Determine the [X, Y] coordinate at the center of the cell enclosing the given text.  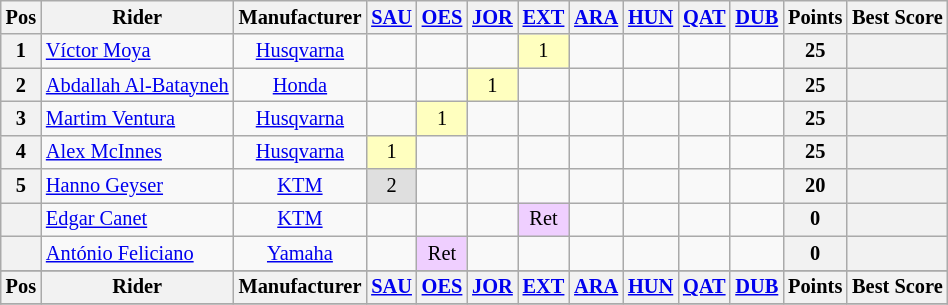
Abdallah Al-Batayneh [138, 85]
Honda [300, 85]
Víctor Moya [138, 51]
António Feliciano [138, 253]
5 [21, 186]
4 [21, 152]
Yamaha [300, 253]
Hanno Geyser [138, 186]
Martim Ventura [138, 118]
3 [21, 118]
20 [815, 186]
Edgar Canet [138, 219]
Alex McInnes [138, 152]
